Search for the cell housing the specified text and yield its [x, y] center coordinate. 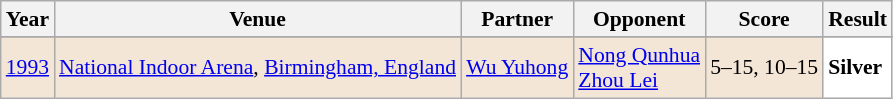
Partner [517, 19]
National Indoor Arena, Birmingham, England [258, 68]
Score [764, 19]
1993 [28, 68]
Silver [858, 68]
Result [858, 19]
Opponent [639, 19]
Wu Yuhong [517, 68]
Nong Qunhua Zhou Lei [639, 68]
Venue [258, 19]
5–15, 10–15 [764, 68]
Year [28, 19]
